Provide the [x, y] coordinate of the cell's center where the given text is located.  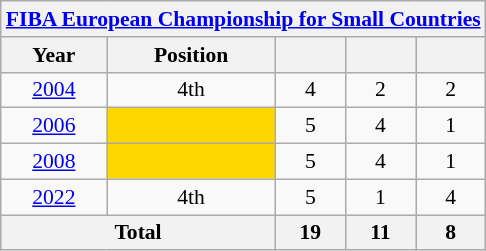
8 [451, 233]
11 [380, 233]
Total [138, 233]
2004 [54, 90]
2008 [54, 162]
2006 [54, 126]
Year [54, 55]
2022 [54, 197]
Position [191, 55]
19 [310, 233]
FIBA European Championship for Small Countries [244, 19]
